Determine the (x, y) coordinate at the center of the cell enclosing the given text.  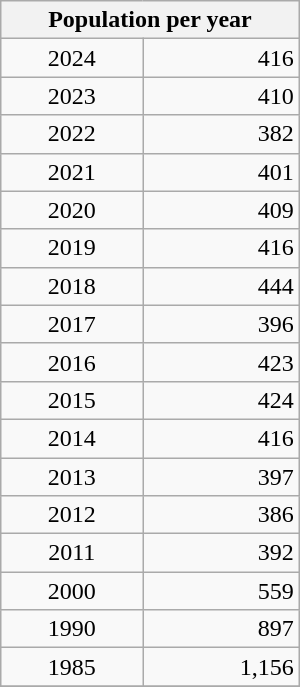
382 (221, 134)
1,156 (221, 667)
2016 (72, 362)
559 (221, 591)
410 (221, 96)
423 (221, 362)
409 (221, 210)
2011 (72, 553)
2023 (72, 96)
392 (221, 553)
1990 (72, 629)
1985 (72, 667)
386 (221, 515)
897 (221, 629)
2019 (72, 248)
2014 (72, 438)
401 (221, 172)
2021 (72, 172)
2018 (72, 286)
2017 (72, 324)
2000 (72, 591)
2020 (72, 210)
2024 (72, 58)
397 (221, 477)
2013 (72, 477)
396 (221, 324)
2022 (72, 134)
2015 (72, 400)
Population per year (150, 20)
424 (221, 400)
2012 (72, 515)
444 (221, 286)
